Provide the (X, Y) coordinate of the cell's center where the given text is located.  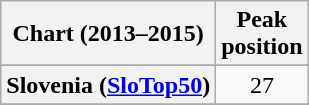
27 (262, 85)
Chart (2013–2015) (108, 34)
Slovenia (SloTop50) (108, 85)
Peakposition (262, 34)
